Pinpoint the cell where the given text exists, returning its [x, y] midpoint coordinate. 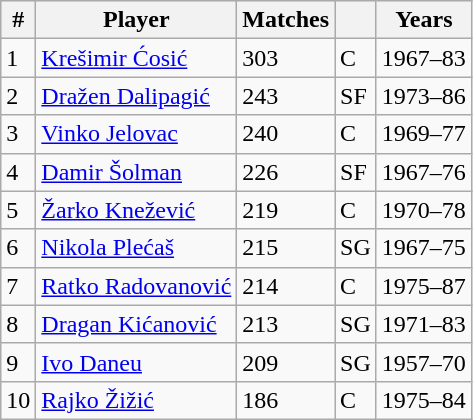
1971–83 [424, 324]
1967–83 [424, 58]
Matches [286, 20]
9 [18, 362]
214 [286, 286]
215 [286, 248]
2 [18, 96]
Ivo Daneu [136, 362]
240 [286, 134]
Vinko Jelovac [136, 134]
Dragan Kićanović [136, 324]
1967–75 [424, 248]
Ratko Radovanović [136, 286]
243 [286, 96]
Nikola Plećaš [136, 248]
1973–86 [424, 96]
1970–78 [424, 210]
5 [18, 210]
Player [136, 20]
219 [286, 210]
1 [18, 58]
10 [18, 400]
213 [286, 324]
4 [18, 172]
1957–70 [424, 362]
1967–76 [424, 172]
Dražen Dalipagić [136, 96]
1975–84 [424, 400]
186 [286, 400]
226 [286, 172]
1969–77 [424, 134]
6 [18, 248]
3 [18, 134]
8 [18, 324]
Years [424, 20]
Damir Šolman [136, 172]
Rajko Žižić [136, 400]
7 [18, 286]
Žarko Knežević [136, 210]
Krešimir Ćosić [136, 58]
303 [286, 58]
1975–87 [424, 286]
# [18, 20]
209 [286, 362]
